Extract the (X, Y) coordinate from the center of the cell holding the provided text.  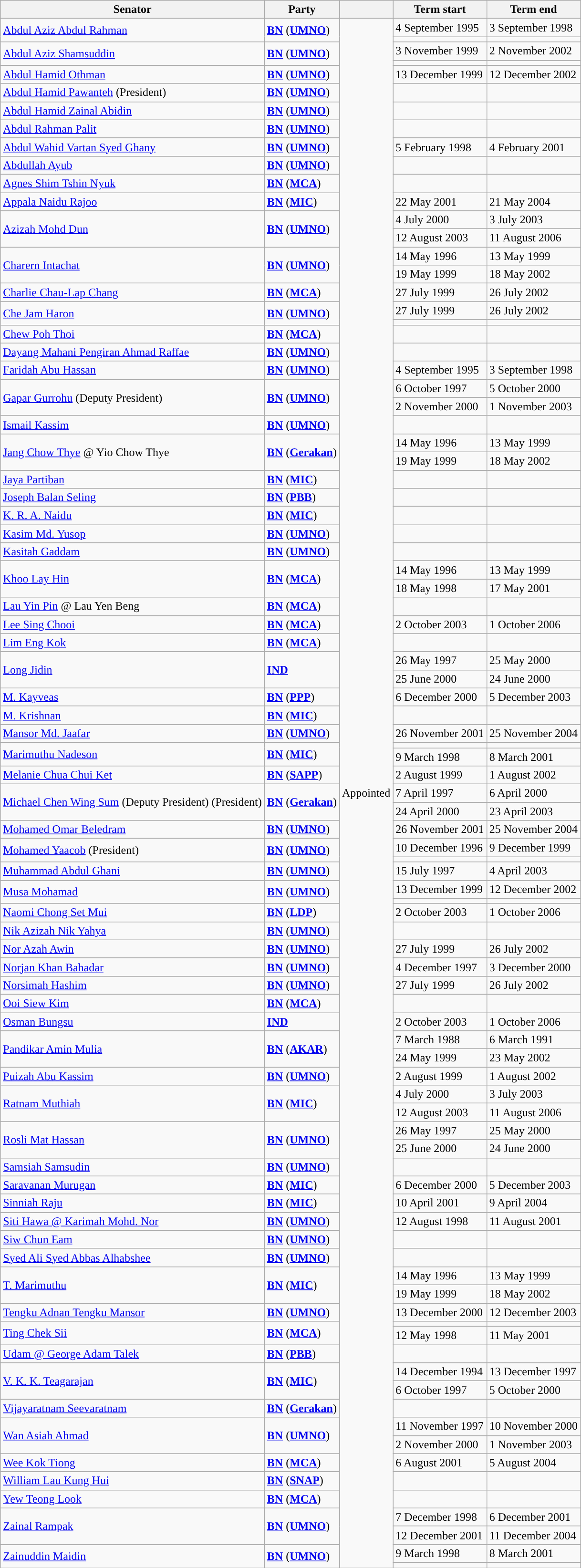
4 February 2001 (533, 147)
23 April 2003 (533, 811)
15 July 1997 (440, 871)
Abdul Wahid Vartan Syed Ghany (133, 147)
T. Marimuthu (133, 1285)
6 April 2000 (533, 793)
12 May 1998 (440, 1336)
6 August 2001 (440, 1463)
6 December 2001 (533, 1517)
BN (PPP) (301, 697)
Term start (440, 10)
12 December 2003 (533, 1312)
Norjan Khan Bahadar (133, 967)
Lim Eng Kok (133, 643)
Siw Chun Eam (133, 1239)
Wee Kok Tiong (133, 1463)
11 May 2001 (533, 1336)
Muhammad Abdul Ghani (133, 871)
Samsiah Samsudin (133, 1167)
4 December 1997 (440, 967)
Long Jidin (133, 670)
Nik Azizah Nik Yahya (133, 931)
Joseph Balan Seling (133, 498)
Pandikar Amin Mulia (133, 1049)
Appala Naidu Rajoo (133, 202)
9 December 1999 (533, 848)
Nor Azah Awin (133, 949)
5 February 1998 (440, 147)
Charern Intachat (133, 265)
Abdul Hamid Othman (133, 74)
13 December 2000 (440, 1312)
Ooi Siew Kim (133, 1003)
M. Kayveas (133, 697)
Lee Sing Chooi (133, 624)
Abdul Hamid Pawanteh (President) (133, 93)
Udam @ George Adam Talek (133, 1354)
Abdul Aziz Abdul Rahman (133, 31)
Wan Asiah Ahmad (133, 1435)
Saravanan Murugan (133, 1185)
Abdullah Ayub (133, 165)
Chew Poh Thoi (133, 334)
Senator (133, 10)
Melanie Chua Chui Ket (133, 775)
Sinniah Raju (133, 1203)
V. K. K. Teagarajan (133, 1381)
BN (SAPP) (301, 775)
2 November 2002 (533, 51)
Naomi Chong Set Mui (133, 913)
Charlie Chau-Lap Chang (133, 292)
7 March 1988 (440, 1040)
Faridah Abu Hassan (133, 370)
4 April 2003 (533, 871)
Lau Yin Pin @ Lau Yen Beng (133, 606)
Gapar Gurrohu (Deputy President) (133, 397)
14 December 1994 (440, 1372)
Osman Bungsu (133, 1021)
BN (AKAR) (301, 1049)
Khoo Lay Hin (133, 579)
Abdul Rahman Palit (133, 129)
Jang Chow Thye @ Yio Chow Thye (133, 452)
William Lau Kung Hui (133, 1481)
Zainuddin Maidin (133, 1556)
Yew Teong Look (133, 1499)
21 May 2004 (533, 202)
10 December 1996 (440, 848)
Syed Ali Syed Abbas Alhabshee (133, 1257)
Marimuthu Nadeson (133, 754)
K. R. A. Naidu (133, 516)
Tengku Adnan Tengku Mansor (133, 1312)
Norsimah Hashim (133, 985)
Musa Mohamad (133, 892)
12 December 2001 (440, 1535)
22 May 2001 (440, 202)
24 April 2000 (440, 811)
Agnes Shim Tshin Nyuk (133, 183)
Siti Hawa @ Karimah Mohd. Nor (133, 1221)
Ting Chek Sii (133, 1333)
Puizah Abu Kassim (133, 1076)
10 April 2001 (440, 1203)
Ismail Kassim (133, 425)
17 May 2001 (533, 588)
Appointed (366, 793)
Rosli Mat Hassan (133, 1140)
7 April 1997 (440, 793)
Party (301, 10)
6 March 1991 (533, 1040)
5 August 2004 (533, 1463)
BN (SNAP) (301, 1481)
Kasitah Gaddam (133, 552)
10 November 2000 (533, 1426)
Kasim Md. Yusop (133, 534)
Jaya Partiban (133, 479)
Azizah Mohd Dun (133, 229)
11 December 2004 (533, 1535)
11 November 1997 (440, 1426)
Zainal Rampak (133, 1526)
Michael Chen Wing Sum (Deputy President) (President) (133, 802)
Term end (533, 10)
Dayang Mahani Pengiran Ahmad Raffae (133, 352)
3 November 1999 (440, 51)
M. Krishnan (133, 715)
9 April 2004 (533, 1203)
Abdul Aziz Shamsuddin (133, 53)
3 December 2000 (533, 967)
Mohamed Yaacob (President) (133, 850)
18 May 1998 (440, 588)
13 December 1997 (533, 1372)
Ratnam Muthiah (133, 1103)
23 May 2002 (533, 1058)
24 May 1999 (440, 1058)
Abdul Hamid Zainal Abidin (133, 111)
Mansor Md. Jaafar (133, 733)
11 August 2001 (533, 1221)
Vijayaratnam Seevaratnam (133, 1408)
Che Jam Haron (133, 313)
12 August 1998 (440, 1221)
BN (LDP) (301, 913)
Mohamed Omar Beledram (133, 830)
7 December 1998 (440, 1517)
